Return the (X, Y) coordinate for the center point of the cell that contains the specified text.  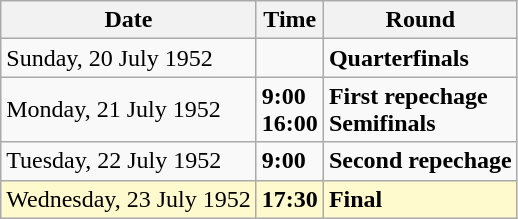
First repechageSemifinals (420, 110)
Second repechage (420, 161)
Final (420, 199)
9:00 (290, 161)
Monday, 21 July 1952 (129, 110)
Quarterfinals (420, 58)
Sunday, 20 July 1952 (129, 58)
Round (420, 20)
Tuesday, 22 July 1952 (129, 161)
Date (129, 20)
Time (290, 20)
17:30 (290, 199)
9:0016:00 (290, 110)
Wednesday, 23 July 1952 (129, 199)
